Pinpoint the cell where the given text exists, returning its (x, y) midpoint coordinate. 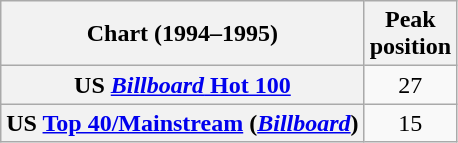
27 (410, 85)
US Top 40/Mainstream (Billboard) (182, 123)
US Billboard Hot 100 (182, 85)
Peakposition (410, 34)
Chart (1994–1995) (182, 34)
15 (410, 123)
